Determine the [x, y] coordinate at the center of the cell enclosing the given text.  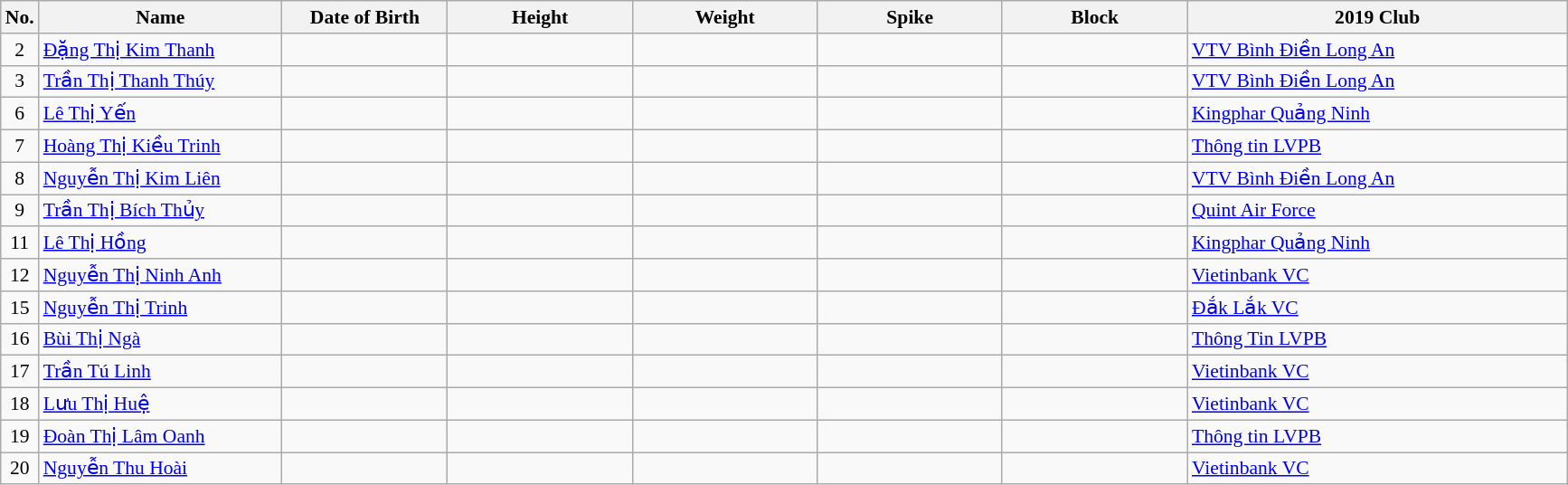
Đặng Thị Kim Thanh [161, 50]
6 [20, 114]
2 [20, 50]
Nguyễn Thu Hoài [161, 469]
Nguyễn Thị Trinh [161, 308]
Spike [910, 17]
Lưu Thị Huệ [161, 404]
Đoàn Thị Lâm Oanh [161, 436]
No. [20, 17]
Trần Thị Bích Thủy [161, 211]
Lê Thị Hồng [161, 243]
Bùi Thị Ngà [161, 339]
Height [541, 17]
17 [20, 372]
8 [20, 178]
20 [20, 469]
Nguyễn Thị Kim Liên [161, 178]
Date of Birth [365, 17]
Đắk Lắk VC [1378, 308]
Weight [725, 17]
Thông Tin LVPB [1378, 339]
18 [20, 404]
2019 Club [1378, 17]
Nguyễn Thị Ninh Anh [161, 275]
Quint Air Force [1378, 211]
Trần Tú Linh [161, 372]
15 [20, 308]
Trần Thị Thanh Thúy [161, 81]
9 [20, 211]
Lê Thị Yến [161, 114]
Hoàng Thị Kiều Trinh [161, 147]
7 [20, 147]
11 [20, 243]
Block [1094, 17]
12 [20, 275]
19 [20, 436]
Name [161, 17]
16 [20, 339]
3 [20, 81]
